Pinpoint the cell where the given text exists, returning its (x, y) midpoint coordinate. 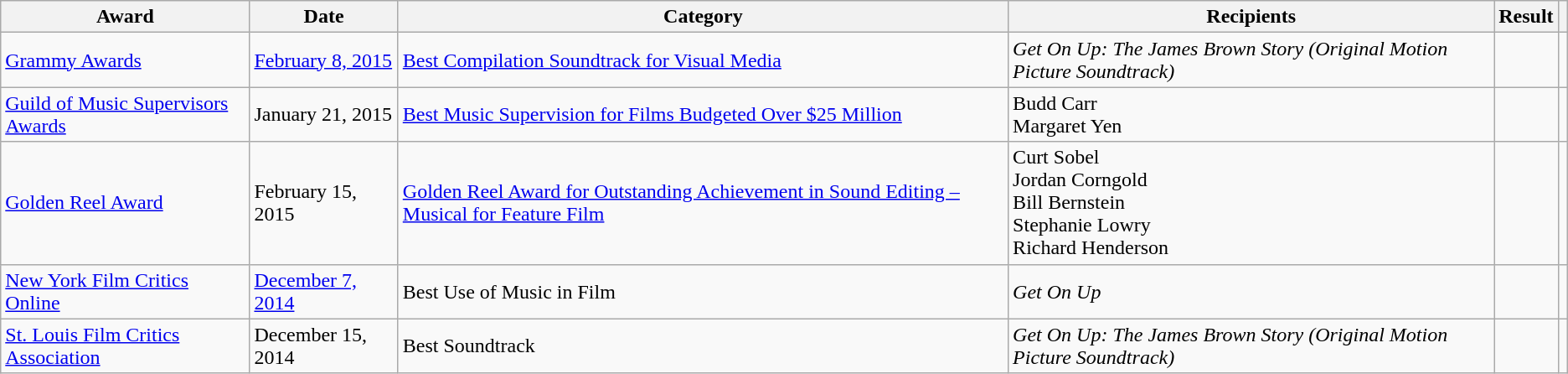
Best Use of Music in Film (703, 292)
Grammy Awards (126, 60)
Category (703, 17)
Result (1526, 17)
St. Louis Film Critics Association (126, 345)
Date (323, 17)
Golden Reel Award for Outstanding Achievement in Sound Editing – Musical for Feature Film (703, 203)
Guild of Music Supervisors Awards (126, 114)
Recipients (1251, 17)
February 15, 2015 (323, 203)
January 21, 2015 (323, 114)
Best Music Supervision for Films Budgeted Over $25 Million (703, 114)
December 7, 2014 (323, 292)
Get On Up (1251, 292)
Curt SobelJordan CorngoldBill BernsteinStephanie LowryRichard Henderson (1251, 203)
New York Film Critics Online (126, 292)
Award (126, 17)
Golden Reel Award (126, 203)
February 8, 2015 (323, 60)
Best Compilation Soundtrack for Visual Media (703, 60)
December 15, 2014 (323, 345)
Best Soundtrack (703, 345)
Budd CarrMargaret Yen (1251, 114)
